From the cell containing the given text, extract its center point as [x, y] coordinate. 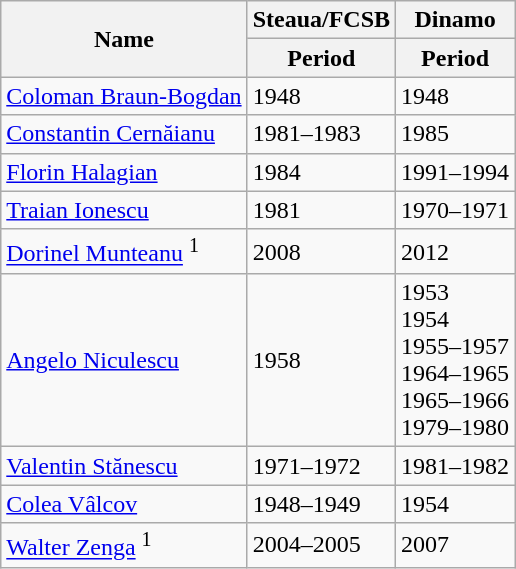
1981 [321, 210]
1981–1982 [456, 466]
2008 [321, 252]
1984 [321, 172]
Angelo Niculescu [124, 360]
195319541955–19571964–19651965–19661979–1980 [456, 360]
1985 [456, 134]
1981–1983 [321, 134]
Walter Zenga 1 [124, 546]
Steaua/FCSB [321, 20]
2007 [456, 546]
1991–1994 [456, 172]
Traian Ionescu [124, 210]
2012 [456, 252]
Florin Halagian [124, 172]
Colea Vâlcov [124, 504]
2004–2005 [321, 546]
Coloman Braun-Bogdan [124, 96]
1971–1972 [321, 466]
1954 [456, 504]
1970–1971 [456, 210]
Constantin Cernăianu [124, 134]
Name [124, 39]
Valentin Stănescu [124, 466]
Dorinel Munteanu 1 [124, 252]
1948–1949 [321, 504]
Dinamo [456, 20]
1958 [321, 360]
